Scan for the cell matching the given text and deliver its [X, Y] coordinate at center. 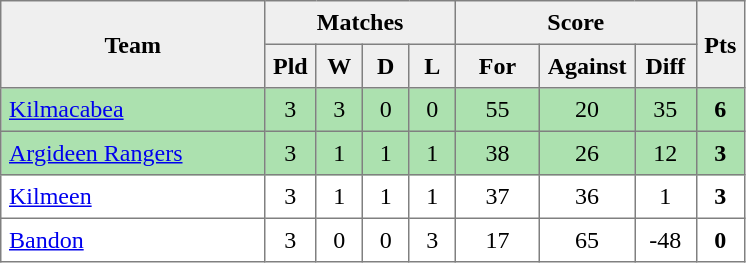
Team [133, 44]
L [432, 66]
65 [586, 240]
12 [666, 153]
Matches [360, 23]
Against [586, 66]
Argideen Rangers [133, 153]
Kilmeen [133, 197]
20 [586, 110]
55 [497, 110]
For [497, 66]
Pld [290, 66]
Kilmacabea [133, 110]
17 [497, 240]
D [385, 66]
26 [586, 153]
6 [720, 110]
Diff [666, 66]
36 [586, 197]
-48 [666, 240]
35 [666, 110]
Pts [720, 44]
37 [497, 197]
38 [497, 153]
Score [576, 23]
W [339, 66]
Bandon [133, 240]
